For the text-containing cell, return its midpoint in (X, Y) coordinate format. 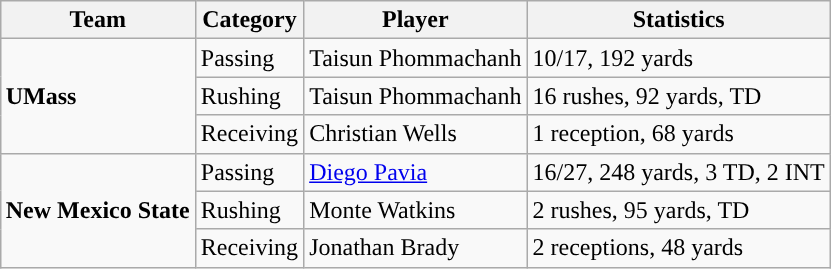
New Mexico State (98, 210)
Player (416, 20)
16/27, 248 yards, 3 TD, 2 INT (678, 172)
2 rushes, 95 yards, TD (678, 210)
Team (98, 20)
UMass (98, 96)
10/17, 192 yards (678, 58)
Statistics (678, 20)
Jonathan Brady (416, 248)
1 reception, 68 yards (678, 134)
2 receptions, 48 yards (678, 248)
Diego Pavia (416, 172)
Christian Wells (416, 134)
Monte Watkins (416, 210)
16 rushes, 92 yards, TD (678, 96)
Category (249, 20)
